Find where the given text appears and provide that cell's center as [X, Y] coordinate. 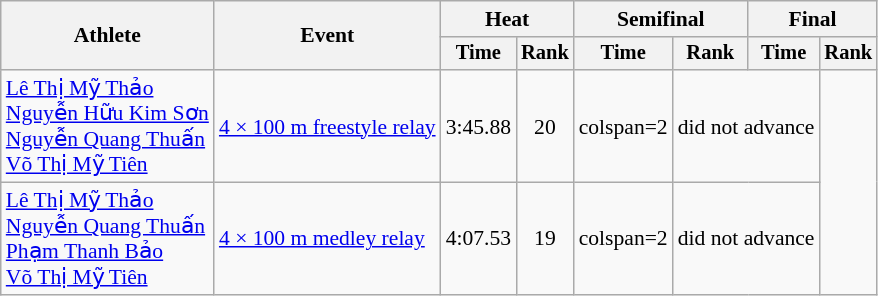
3:45.88 [478, 126]
4 × 100 m freestyle relay [328, 126]
Event [328, 36]
4:07.53 [478, 239]
Heat [508, 19]
Final [812, 19]
19 [545, 239]
Lê Thị Mỹ ThảoNguyễn Quang ThuấnPhạm Thanh BảoVõ Thị Mỹ Tiên [108, 239]
4 × 100 m medley relay [328, 239]
Lê Thị Mỹ ThảoNguyễn Hữu Kim SơnNguyễn Quang ThuấnVõ Thị Mỹ Tiên [108, 126]
Athlete [108, 36]
20 [545, 126]
Semifinal [661, 19]
